Pinpoint the cell where the given text exists, returning its (X, Y) midpoint coordinate. 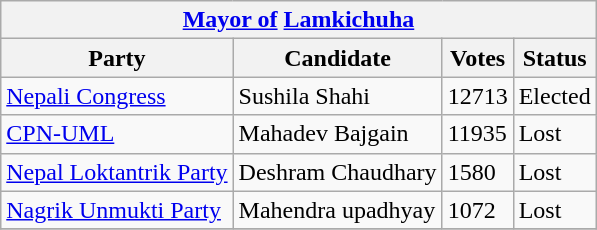
11935 (478, 134)
Nagrik Unmukti Party (117, 210)
Deshram Chaudhary (338, 172)
Mahadev Bajgain (338, 134)
CPN-UML (117, 134)
1580 (478, 172)
Mahendra upadhyay (338, 210)
Nepal Loktantrik Party (117, 172)
Party (117, 58)
Votes (478, 58)
1072 (478, 210)
Sushila Shahi (338, 96)
12713 (478, 96)
Nepali Congress (117, 96)
Mayor of Lamkichuha (298, 20)
Elected (554, 96)
Status (554, 58)
Candidate (338, 58)
